Return the [x, y] coordinate for the center point of the cell that contains the specified text.  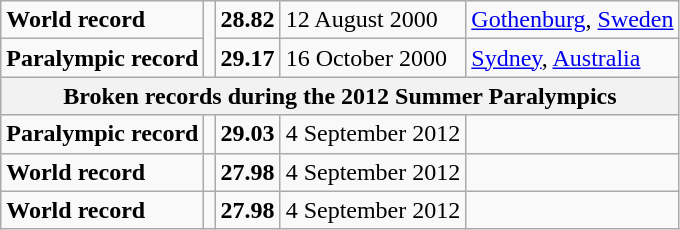
Gothenburg, Sweden [572, 20]
28.82 [248, 20]
Broken records during the 2012 Summer Paralympics [340, 96]
29.03 [248, 134]
Sydney, Australia [572, 58]
12 August 2000 [373, 20]
16 October 2000 [373, 58]
29.17 [248, 58]
